Determine the (X, Y) coordinate at the center of the cell enclosing the given text.  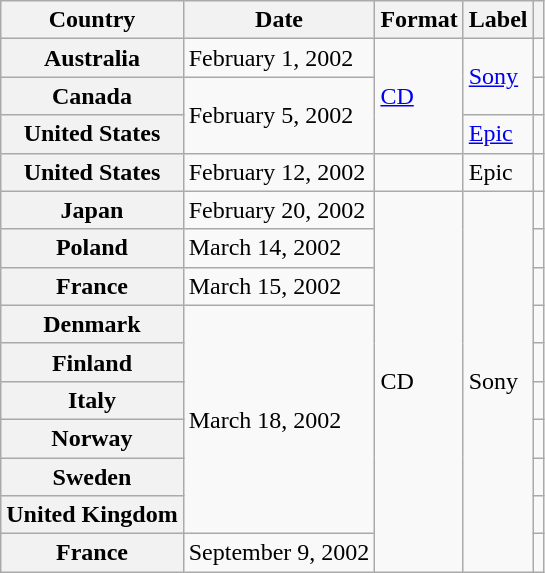
Finland (92, 362)
September 9, 2002 (279, 553)
Italy (92, 400)
Canada (92, 96)
March 18, 2002 (279, 419)
February 20, 2002 (279, 210)
February 12, 2002 (279, 172)
Country (92, 20)
March 15, 2002 (279, 286)
Norway (92, 438)
Format (419, 20)
Sweden (92, 477)
Japan (92, 210)
Label (498, 20)
Australia (92, 58)
Poland (92, 248)
February 5, 2002 (279, 115)
March 14, 2002 (279, 248)
Denmark (92, 324)
February 1, 2002 (279, 58)
Date (279, 20)
United Kingdom (92, 515)
